Find where the given text appears and provide that cell's center as (x, y) coordinate. 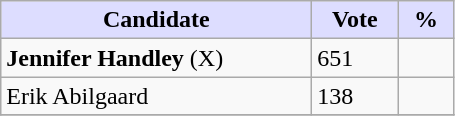
Vote (355, 20)
651 (355, 58)
138 (355, 96)
Candidate (156, 20)
Jennifer Handley (X) (156, 58)
Erik Abilgaard (156, 96)
% (426, 20)
